Capture the cell that displays the provided text and extract its (x, y) central coordinate. 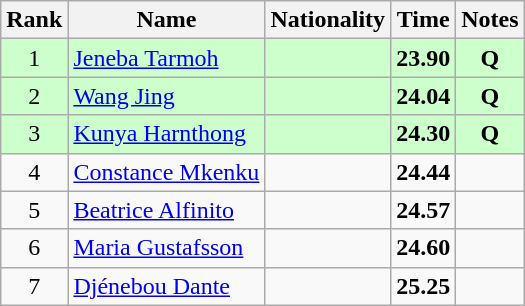
Kunya Harnthong (166, 134)
3 (34, 134)
2 (34, 96)
5 (34, 210)
Notes (490, 20)
1 (34, 58)
24.04 (424, 96)
7 (34, 286)
Rank (34, 20)
24.57 (424, 210)
Djénebou Dante (166, 286)
6 (34, 248)
Constance Mkenku (166, 172)
Jeneba Tarmoh (166, 58)
25.25 (424, 286)
Time (424, 20)
24.44 (424, 172)
23.90 (424, 58)
24.60 (424, 248)
24.30 (424, 134)
Maria Gustafsson (166, 248)
Wang Jing (166, 96)
Nationality (328, 20)
Beatrice Alfinito (166, 210)
4 (34, 172)
Name (166, 20)
